Detect which cell encompasses the target text, then output its (X, Y) center coordinate. 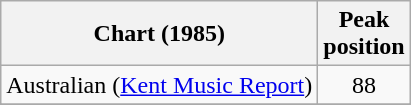
Peakposition (364, 34)
Chart (1985) (160, 34)
88 (364, 85)
Australian (Kent Music Report) (160, 85)
